Identify which cell holds the provided text, then report its (X, Y) central coordinate. 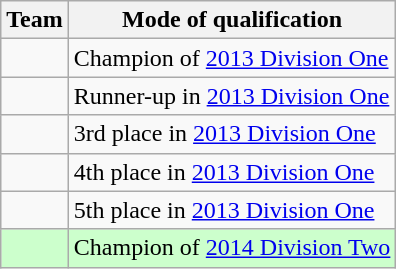
4th place in 2013 Division One (232, 172)
Mode of qualification (232, 20)
Team (35, 20)
Runner-up in 2013 Division One (232, 96)
Champion of 2013 Division One (232, 58)
5th place in 2013 Division One (232, 210)
Champion of 2014 Division Two (232, 248)
3rd place in 2013 Division One (232, 134)
